Determine the (x, y) coordinate at the center of the cell enclosing the given text.  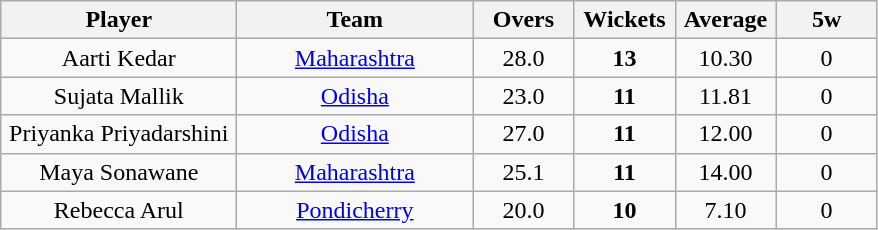
Priyanka Priyadarshini (119, 134)
5w (826, 20)
Wickets (624, 20)
10 (624, 210)
10.30 (726, 58)
Average (726, 20)
13 (624, 58)
Rebecca Arul (119, 210)
12.00 (726, 134)
28.0 (524, 58)
Team (355, 20)
11.81 (726, 96)
Pondicherry (355, 210)
20.0 (524, 210)
Aarti Kedar (119, 58)
14.00 (726, 172)
27.0 (524, 134)
Maya Sonawane (119, 172)
25.1 (524, 172)
7.10 (726, 210)
Player (119, 20)
23.0 (524, 96)
Sujata Mallik (119, 96)
Overs (524, 20)
